Search for the cell housing the specified text and yield its (X, Y) center coordinate. 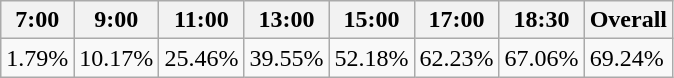
7:00 (38, 20)
52.18% (372, 58)
13:00 (286, 20)
11:00 (202, 20)
Overall (628, 20)
62.23% (456, 58)
69.24% (628, 58)
18:30 (542, 20)
25.46% (202, 58)
9:00 (116, 20)
17:00 (456, 20)
67.06% (542, 58)
10.17% (116, 58)
39.55% (286, 58)
15:00 (372, 20)
1.79% (38, 58)
